Capture the cell that displays the provided text and extract its (x, y) central coordinate. 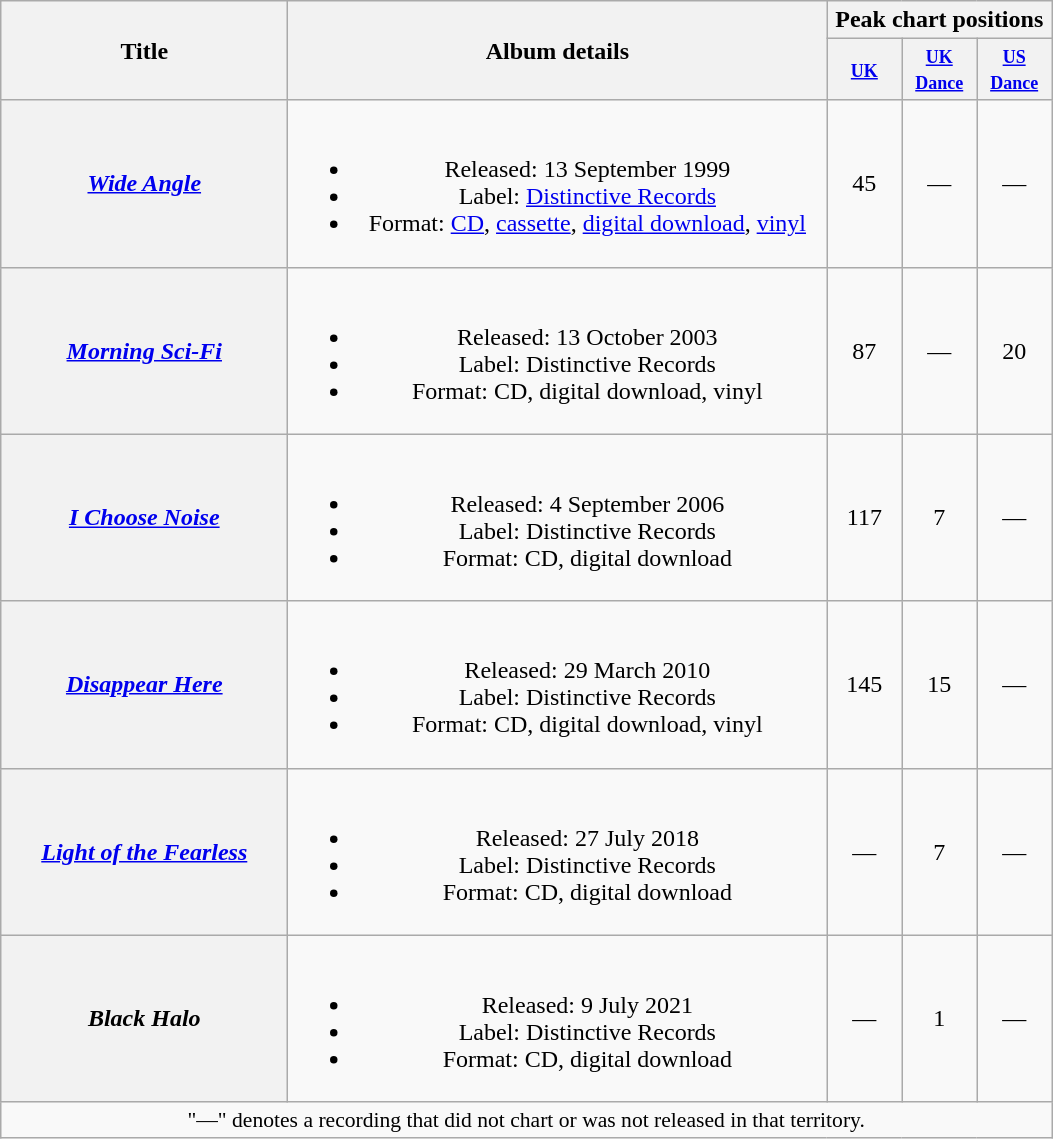
20 (1014, 350)
Morning Sci-Fi (144, 350)
Disappear Here (144, 684)
Peak chart positions (940, 20)
15 (940, 684)
UK (864, 70)
Released: 27 July 2018Label: Distinctive RecordsFormat: CD, digital download (558, 852)
Light of the Fearless (144, 852)
1 (940, 1018)
Released: 4 September 2006Label: Distinctive RecordsFormat: CD, digital download (558, 518)
Released: 13 October 2003Label: Distinctive RecordsFormat: CD, digital download, vinyl (558, 350)
UKDance (940, 70)
Title (144, 50)
Released: 13 September 1999Label: Distinctive RecordsFormat: CD, cassette, digital download, vinyl (558, 184)
Released: 9 July 2021Label: Distinctive RecordsFormat: CD, digital download (558, 1018)
145 (864, 684)
USDance (1014, 70)
Black Halo (144, 1018)
87 (864, 350)
"—" denotes a recording that did not chart or was not released in that territory. (526, 1120)
I Choose Noise (144, 518)
Album details (558, 50)
45 (864, 184)
Wide Angle (144, 184)
Released: 29 March 2010Label: Distinctive RecordsFormat: CD, digital download, vinyl (558, 684)
117 (864, 518)
